Search for the cell housing the specified text and yield its [X, Y] center coordinate. 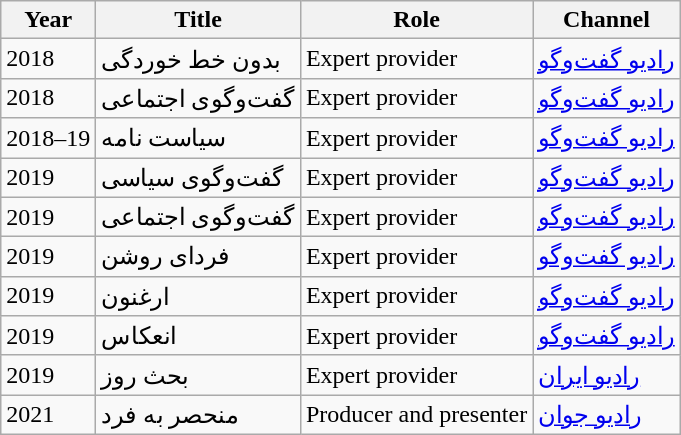
Title [198, 20]
بدون خط خوردگی [198, 59]
ارغنون [198, 296]
2021 [48, 415]
فردای روشن [198, 257]
منحصر به فرد [198, 415]
بحث روز [198, 375]
رادیو ایران [607, 375]
Producer and presenter [416, 415]
Channel [607, 20]
Year [48, 20]
انعکاس [198, 336]
2018–19 [48, 138]
Role [416, 20]
سیاست نامه [198, 138]
رادیو جوان [607, 415]
گفت‌وگوی سیاسی [198, 178]
